For the text-containing cell, return its midpoint in (x, y) coordinate format. 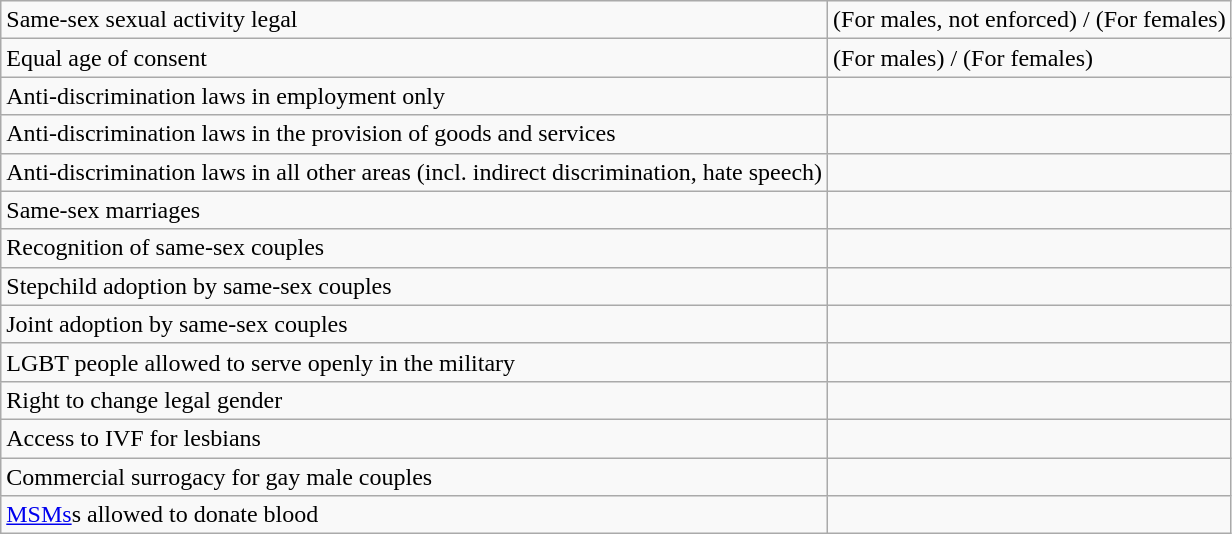
Same-sex marriages (414, 210)
Anti-discrimination laws in employment only (414, 96)
Stepchild adoption by same-sex couples (414, 286)
Joint adoption by same-sex couples (414, 324)
Recognition of same-sex couples (414, 248)
Commercial surrogacy for gay male couples (414, 477)
Right to change legal gender (414, 400)
Anti-discrimination laws in all other areas (incl. indirect discrimination, hate speech) (414, 172)
MSMss allowed to donate blood (414, 515)
(For males, not enforced) / (For females) (1030, 20)
Access to IVF for lesbians (414, 438)
Anti-discrimination laws in the provision of goods and services (414, 134)
Same-sex sexual activity legal (414, 20)
LGBT people allowed to serve openly in the military (414, 362)
(For males) / (For females) (1030, 58)
Equal age of consent (414, 58)
